Output the (x, y) coordinate of the center of the cell containing the given text.  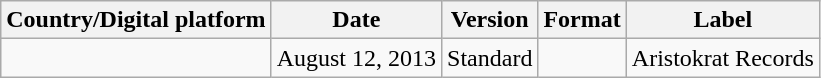
Format (582, 20)
Date (356, 20)
August 12, 2013 (356, 58)
Aristokrat Records (722, 58)
Standard (490, 58)
Version (490, 20)
Country/Digital platform (136, 20)
Label (722, 20)
